Search for the cell housing the specified text and yield its (x, y) center coordinate. 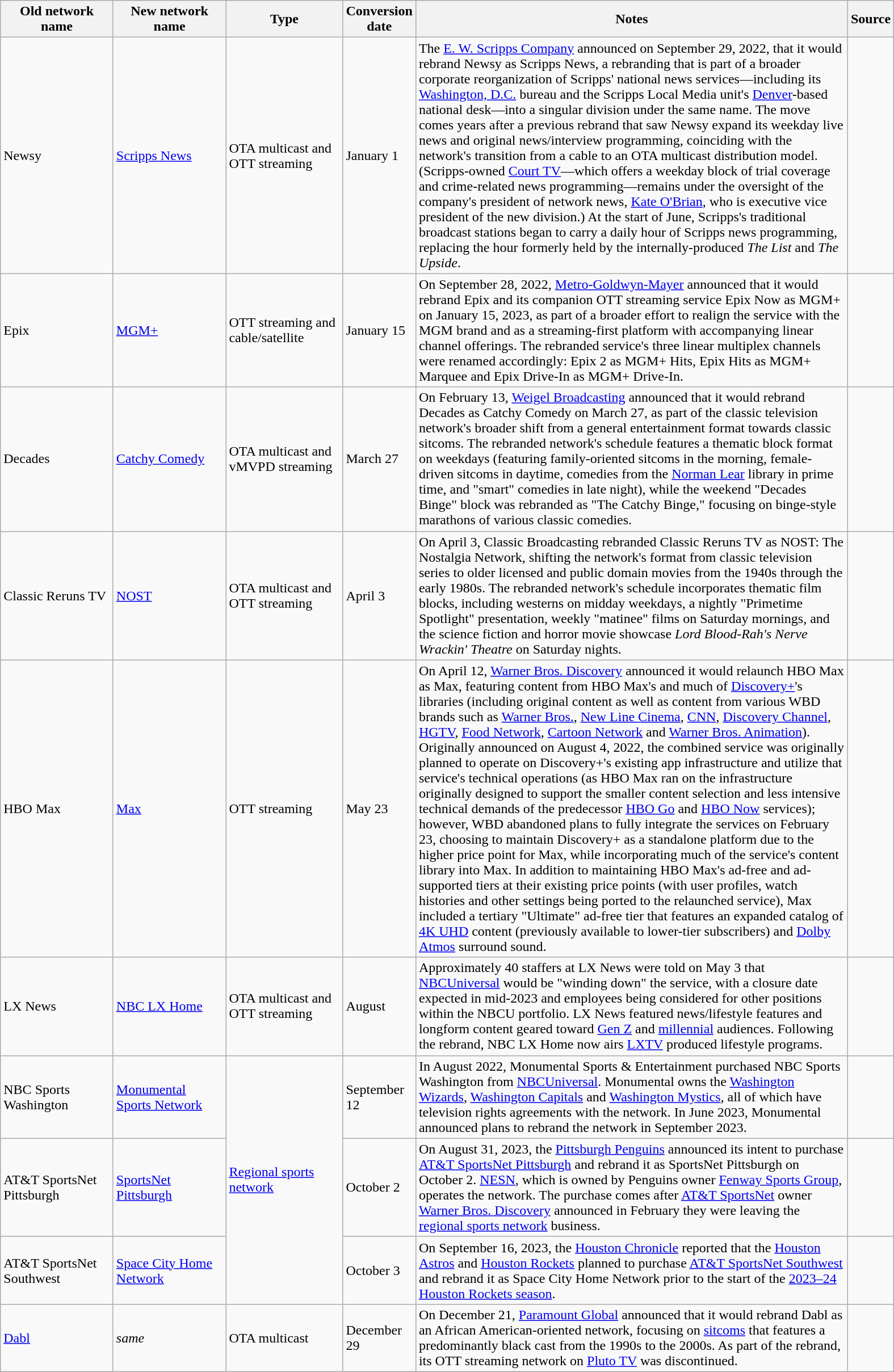
August (379, 1007)
October 2 (379, 1187)
OTT streaming and cable/satellite (284, 330)
same (169, 1338)
OTA multicast (284, 1338)
Old networkname (57, 19)
Space City Home Network (169, 1270)
Max (169, 809)
Source (871, 19)
Regional sports network (284, 1180)
Type (284, 19)
NBC Sports Washington (57, 1097)
MGM+ (169, 330)
October 3 (379, 1270)
OTT streaming (284, 809)
LX News (57, 1007)
NOST (169, 596)
HBO Max (57, 809)
March 27 (379, 459)
Scripps News (169, 155)
Conversion date (379, 19)
NBC LX Home (169, 1007)
January 1 (379, 155)
January 15 (379, 330)
Dabl (57, 1338)
Decades (57, 459)
New networkname (169, 19)
AT&T SportsNet Pittsburgh (57, 1187)
April 3 (379, 596)
SportsNet Pittsburgh (169, 1187)
December 29 (379, 1338)
OTA multicast and vMVPD streaming (284, 459)
Classic Reruns TV (57, 596)
AT&T SportsNet Southwest (57, 1270)
Catchy Comedy (169, 459)
May 23 (379, 809)
September 12 (379, 1097)
Monumental Sports Network (169, 1097)
Notes (631, 19)
Epix (57, 330)
Newsy (57, 155)
